For the text-containing cell, return its midpoint in [X, Y] coordinate format. 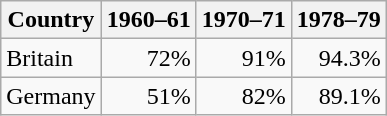
Country [51, 20]
1970–71 [244, 20]
Britain [51, 58]
1960–61 [148, 20]
1978–79 [338, 20]
91% [244, 58]
94.3% [338, 58]
51% [148, 96]
Germany [51, 96]
89.1% [338, 96]
82% [244, 96]
72% [148, 58]
